Locate the cell with the specified text and output its (x, y) center coordinate. 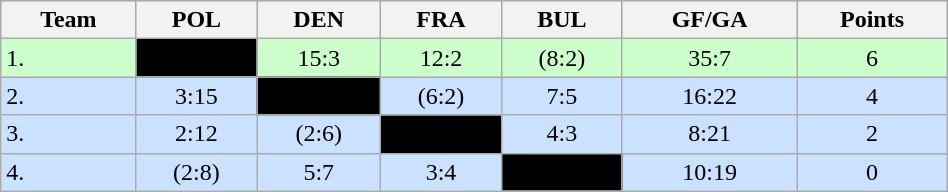
16:22 (709, 96)
8:21 (709, 134)
2 (872, 134)
6 (872, 58)
4:3 (562, 134)
7:5 (562, 96)
10:19 (709, 172)
POL (196, 20)
12:2 (442, 58)
(2:6) (319, 134)
3:4 (442, 172)
(8:2) (562, 58)
3:15 (196, 96)
4. (68, 172)
Team (68, 20)
GF/GA (709, 20)
(6:2) (442, 96)
3. (68, 134)
35:7 (709, 58)
15:3 (319, 58)
Points (872, 20)
5:7 (319, 172)
1. (68, 58)
FRA (442, 20)
4 (872, 96)
(2:8) (196, 172)
0 (872, 172)
2. (68, 96)
DEN (319, 20)
2:12 (196, 134)
BUL (562, 20)
